Detect which cell encompasses the target text, then output its [X, Y] center coordinate. 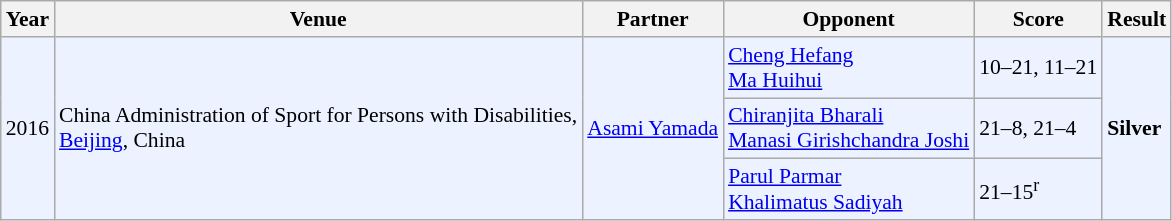
Score [1038, 19]
Cheng Hefang Ma Huihui [848, 68]
Opponent [848, 19]
Parul Parmar Khalimatus Sadiyah [848, 190]
China Administration of Sport for Persons with Disabilities,Beijing, China [318, 128]
2016 [28, 128]
Partner [652, 19]
Silver [1136, 128]
Asami Yamada [652, 128]
21–8, 21–4 [1038, 128]
Venue [318, 19]
Result [1136, 19]
10–21, 11–21 [1038, 68]
Chiranjita Bharali Manasi Girishchandra Joshi [848, 128]
Year [28, 19]
21–15r [1038, 190]
